From the cell containing the given text, extract its center point as (X, Y) coordinate. 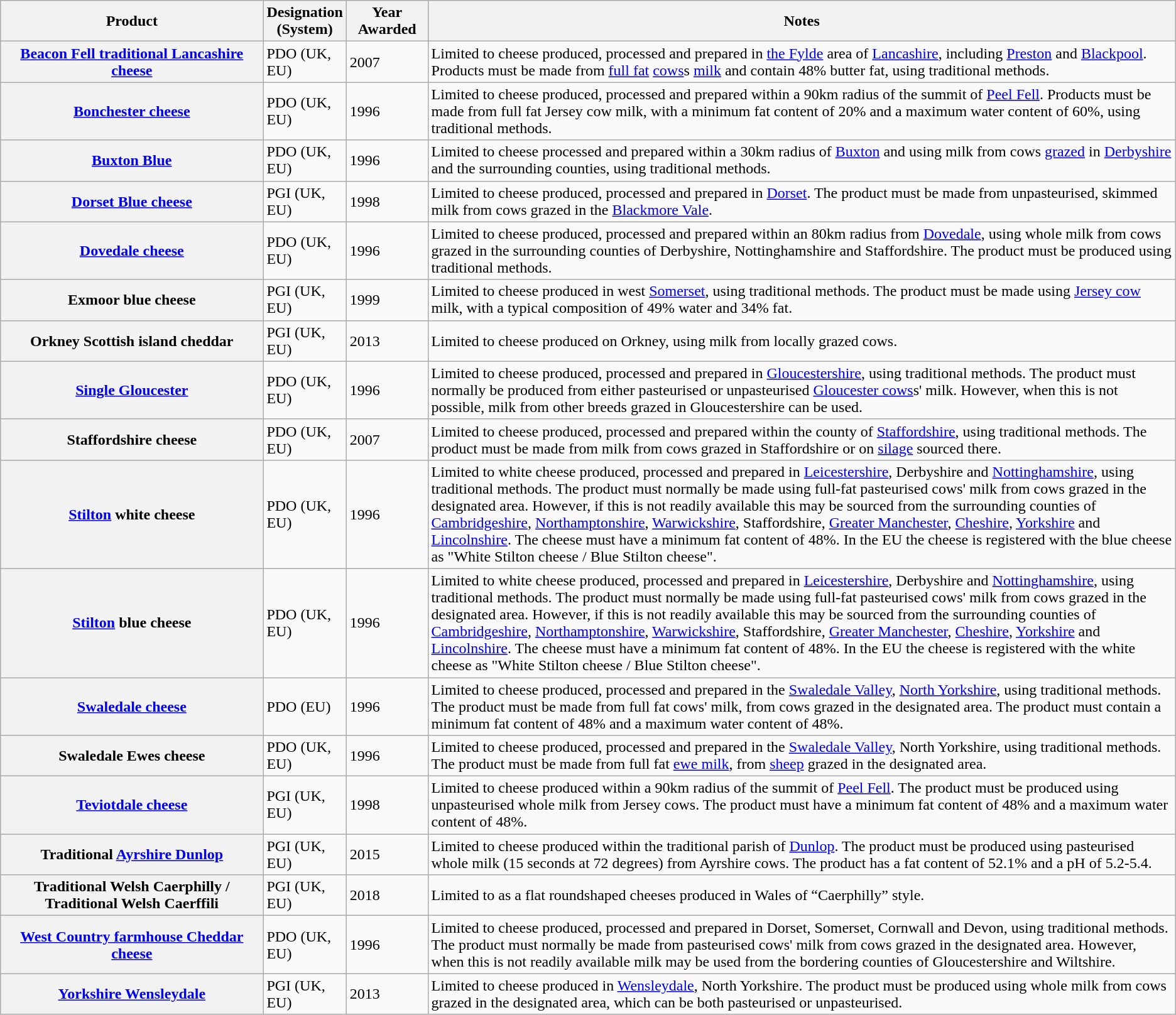
Limited to cheese produced on Orkney, using milk from locally grazed cows. (802, 340)
Limited to as a flat roundshaped cheeses produced in Wales of “Caerphilly” style. (802, 896)
Single Gloucester (132, 390)
Traditional Welsh Caerphilly / Traditional Welsh Caerffili (132, 896)
Orkney Scottish island cheddar (132, 340)
Notes (802, 21)
Beacon Fell traditional Lancashire cheese (132, 62)
Bonchester cheese (132, 111)
Dovedale cheese (132, 251)
Swaledale Ewes cheese (132, 756)
Stilton white cheese (132, 514)
West Country farmhouse Cheddar cheese (132, 945)
Yorkshire Wensleydale (132, 994)
Swaledale cheese (132, 706)
Product (132, 21)
1999 (387, 300)
Staffordshire cheese (132, 440)
PDO (EU) (305, 706)
Teviotdale cheese (132, 805)
Stilton blue cheese (132, 623)
Designation (System) (305, 21)
Exmoor blue cheese (132, 300)
Traditional Ayrshire Dunlop (132, 854)
2015 (387, 854)
Year Awarded (387, 21)
Dorset Blue cheese (132, 201)
Buxton Blue (132, 161)
2018 (387, 896)
